Return (X, Y) of the center of cell containing provided text 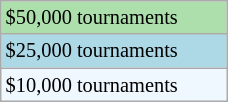
$10,000 tournaments (114, 85)
$50,000 tournaments (114, 17)
$25,000 tournaments (114, 51)
